Identify which cell holds the provided text, then report its (x, y) central coordinate. 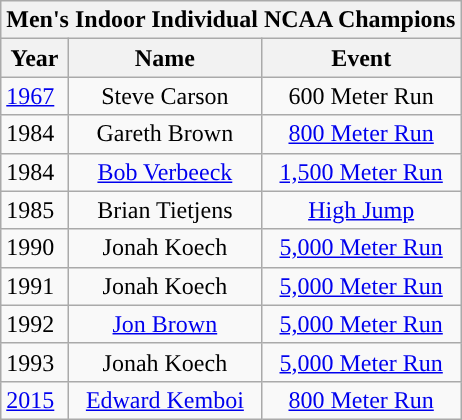
1967 (35, 96)
2015 (35, 400)
1985 (35, 210)
High Jump (360, 210)
Jon Brown (164, 324)
Brian Tietjens (164, 210)
600 Meter Run (360, 96)
1,500 Meter Run (360, 172)
Year (35, 58)
1990 (35, 248)
Gareth Brown (164, 134)
1992 (35, 324)
1993 (35, 362)
Bob Verbeeck (164, 172)
Edward Kemboi (164, 400)
Event (360, 58)
Name (164, 58)
Steve Carson (164, 96)
Men's Indoor Individual NCAA Champions (231, 20)
1991 (35, 286)
